Provide the (x, y) coordinate of the cell's center where the given text is located.  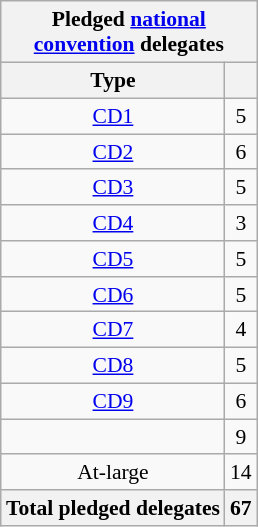
CD1 (113, 116)
3 (241, 223)
CD5 (113, 259)
Pledged nationalconvention delegates (129, 32)
CD6 (113, 294)
CD2 (113, 152)
CD4 (113, 223)
67 (241, 508)
14 (241, 472)
4 (241, 330)
CD3 (113, 187)
At-large (113, 472)
CD8 (113, 365)
CD9 (113, 401)
9 (241, 437)
Total pledged delegates (113, 508)
Type (113, 80)
CD7 (113, 330)
